Find where the given text appears and provide that cell's center as [x, y] coordinate. 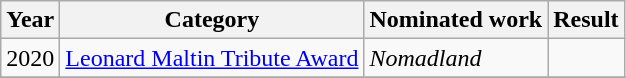
Nomadland [456, 58]
Result [586, 20]
2020 [30, 58]
Nominated work [456, 20]
Leonard Maltin Tribute Award [212, 58]
Category [212, 20]
Year [30, 20]
